Return the (x, y) coordinate for the center point of the cell that contains the specified text.  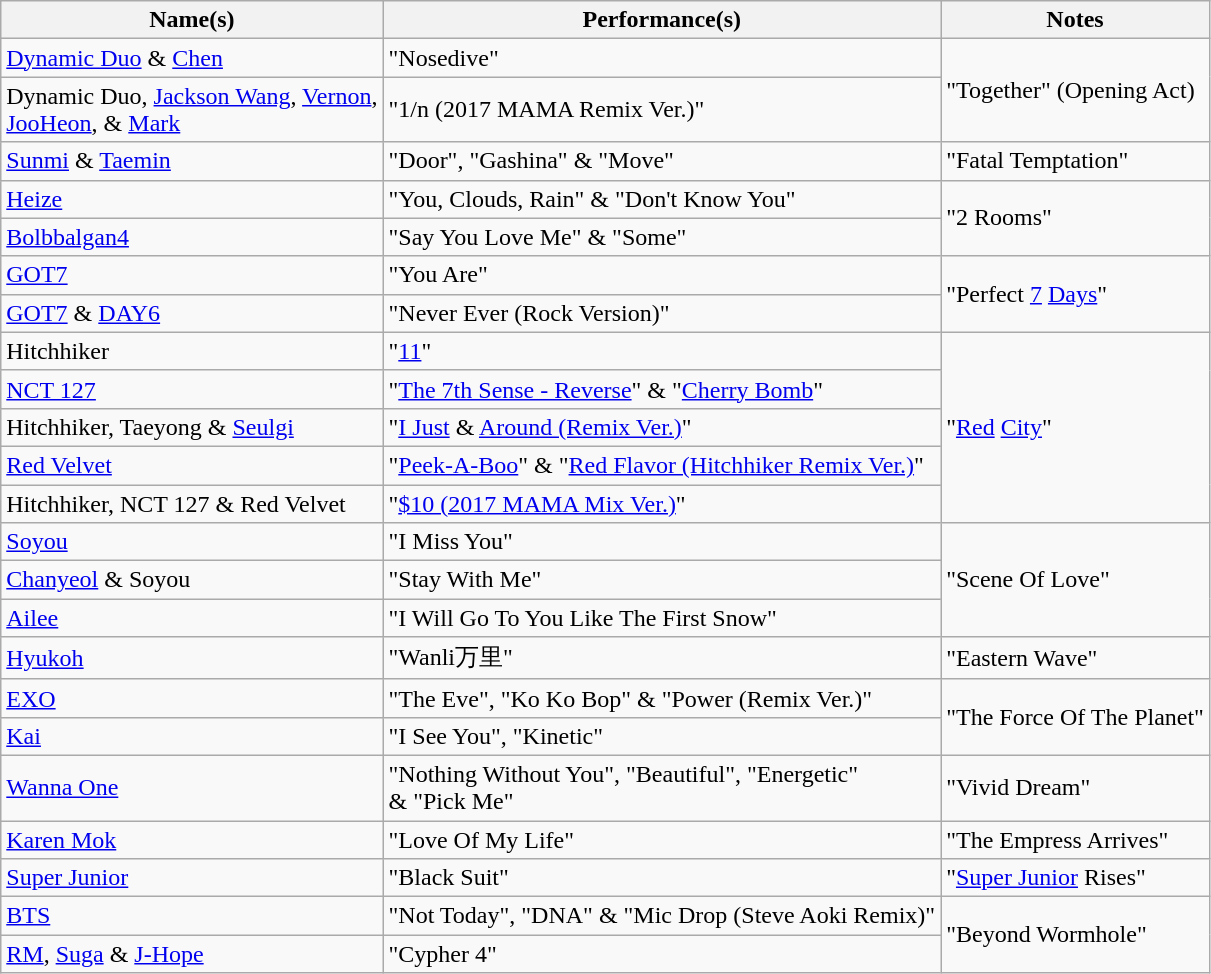
"Vivid Dream" (1076, 788)
"$10 (2017 MAMA Mix Ver.)" (662, 503)
"The Eve", "Ko Ko Bop" & "Power (Remix Ver.)" (662, 698)
"Together" (Opening Act) (1076, 90)
"Nosedive" (662, 58)
"You, Clouds, Rain" & "Don't Know You" (662, 199)
Bolbbalgan4 (192, 237)
"Perfect 7 Days" (1076, 294)
"The Force Of The Planet" (1076, 717)
"The 7th Sense - Reverse" & "Cherry Bomb" (662, 389)
Kai (192, 736)
"Stay With Me" (662, 580)
"Love Of My Life" (662, 839)
GOT7 & DAY6 (192, 313)
Hitchhiker (192, 351)
Hyukoh (192, 658)
Super Junior (192, 878)
Karen Mok (192, 839)
NCT 127 (192, 389)
"Red City" (1076, 427)
Performance(s) (662, 20)
"Eastern Wave" (1076, 658)
"I Miss You" (662, 542)
"Cypher 4" (662, 954)
"I Just & Around (Remix Ver.)" (662, 427)
"I Will Go To You Like The First Snow" (662, 618)
BTS (192, 916)
EXO (192, 698)
Soyou (192, 542)
"I See You", "Kinetic" (662, 736)
"11" (662, 351)
"Black Suit" (662, 878)
Hitchhiker, Taeyong & Seulgi (192, 427)
"You Are" (662, 275)
Red Velvet (192, 465)
Dynamic Duo, Jackson Wang, Vernon, JooHeon, & Mark (192, 110)
"Beyond Wormhole" (1076, 935)
RM, Suga & J-Hope (192, 954)
"2 Rooms" (1076, 218)
Sunmi & Taemin (192, 161)
"Fatal Temptation" (1076, 161)
"Nothing Without You", "Beautiful", "Energetic" & "Pick Me" (662, 788)
"Door", "Gashina" & "Move" (662, 161)
"Not Today", "DNA" & "Mic Drop (Steve Aoki Remix)" (662, 916)
"Scene Of Love" (1076, 580)
"Wanli万里" (662, 658)
"Never Ever (Rock Version)" (662, 313)
GOT7 (192, 275)
"1/n (2017 MAMA Remix Ver.)" (662, 110)
Chanyeol & Soyou (192, 580)
Ailee (192, 618)
Heize (192, 199)
Hitchhiker, NCT 127 & Red Velvet (192, 503)
Dynamic Duo & Chen (192, 58)
Wanna One (192, 788)
Name(s) (192, 20)
"The Empress Arrives" (1076, 839)
"Say You Love Me" & "Some" (662, 237)
Notes (1076, 20)
"Peek-A-Boo" & "Red Flavor (Hitchhiker Remix Ver.)" (662, 465)
"Super Junior Rises" (1076, 878)
